Determine the (X, Y) coordinate at the center of the cell enclosing the given text.  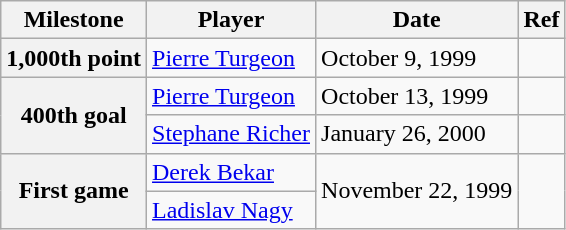
First game (74, 191)
Player (232, 20)
Derek Bekar (232, 172)
Ladislav Nagy (232, 210)
Stephane Richer (232, 134)
400th goal (74, 115)
1,000th point (74, 58)
October 9, 1999 (417, 58)
Ref (542, 20)
Date (417, 20)
January 26, 2000 (417, 134)
Milestone (74, 20)
October 13, 1999 (417, 96)
November 22, 1999 (417, 191)
